Search for the cell housing the specified text and yield its [x, y] center coordinate. 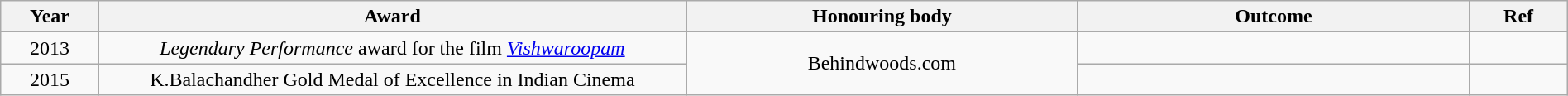
Outcome [1274, 17]
Behindwoods.com [882, 64]
Year [50, 17]
Award [392, 17]
K.Balachandher Gold Medal of Excellence in Indian Cinema [392, 79]
Ref [1518, 17]
Legendary Performance award for the film Vishwaroopam [392, 48]
2015 [50, 79]
2013 [50, 48]
Honouring body [882, 17]
